Detect which cell encompasses the target text, then output its (x, y) center coordinate. 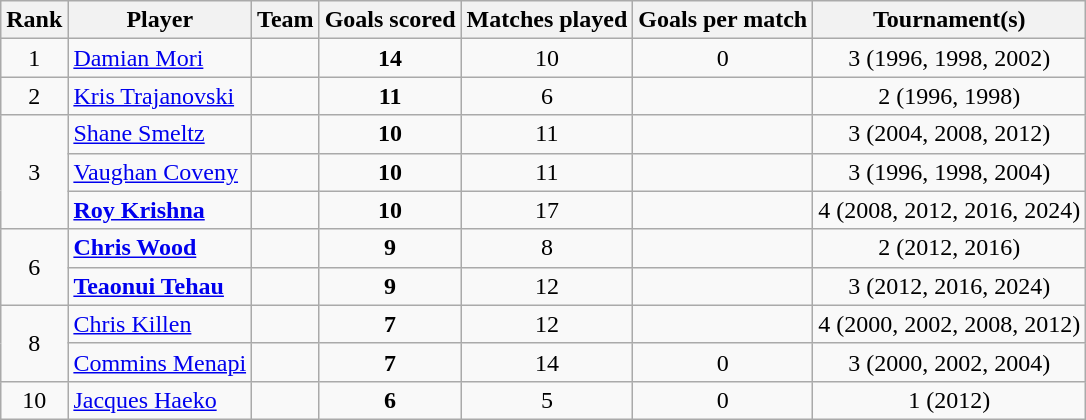
Commins Menapi (160, 362)
1 (34, 58)
Chris Killen (160, 324)
Goals scored (390, 20)
1 (2012) (950, 400)
Damian Mori (160, 58)
3 (1996, 1998, 2002) (950, 58)
17 (547, 210)
Chris Wood (160, 248)
3 (34, 172)
4 (2008, 2012, 2016, 2024) (950, 210)
Team (286, 20)
3 (2012, 2016, 2024) (950, 286)
3 (2000, 2002, 2004) (950, 362)
3 (1996, 1998, 2004) (950, 172)
2 (2012, 2016) (950, 248)
Matches played (547, 20)
Vaughan Coveny (160, 172)
Goals per match (723, 20)
2 (34, 96)
Shane Smeltz (160, 134)
Teaonui Tehau (160, 286)
Tournament(s) (950, 20)
Kris Trajanovski (160, 96)
Jacques Haeko (160, 400)
Roy Krishna (160, 210)
4 (2000, 2002, 2008, 2012) (950, 324)
2 (1996, 1998) (950, 96)
Rank (34, 20)
5 (547, 400)
Player (160, 20)
3 (2004, 2008, 2012) (950, 134)
